Search for the cell housing the specified text and yield its (x, y) center coordinate. 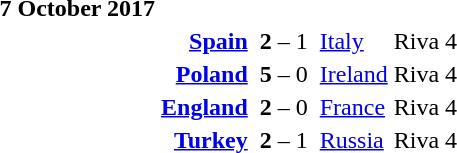
5 – 0 (284, 74)
France (354, 107)
2 – 1 (284, 41)
Spain (205, 41)
England (205, 107)
2 – 0 (284, 107)
Poland (205, 74)
Ireland (354, 74)
Italy (354, 41)
